From the cell containing the given text, extract its center point as [X, Y] coordinate. 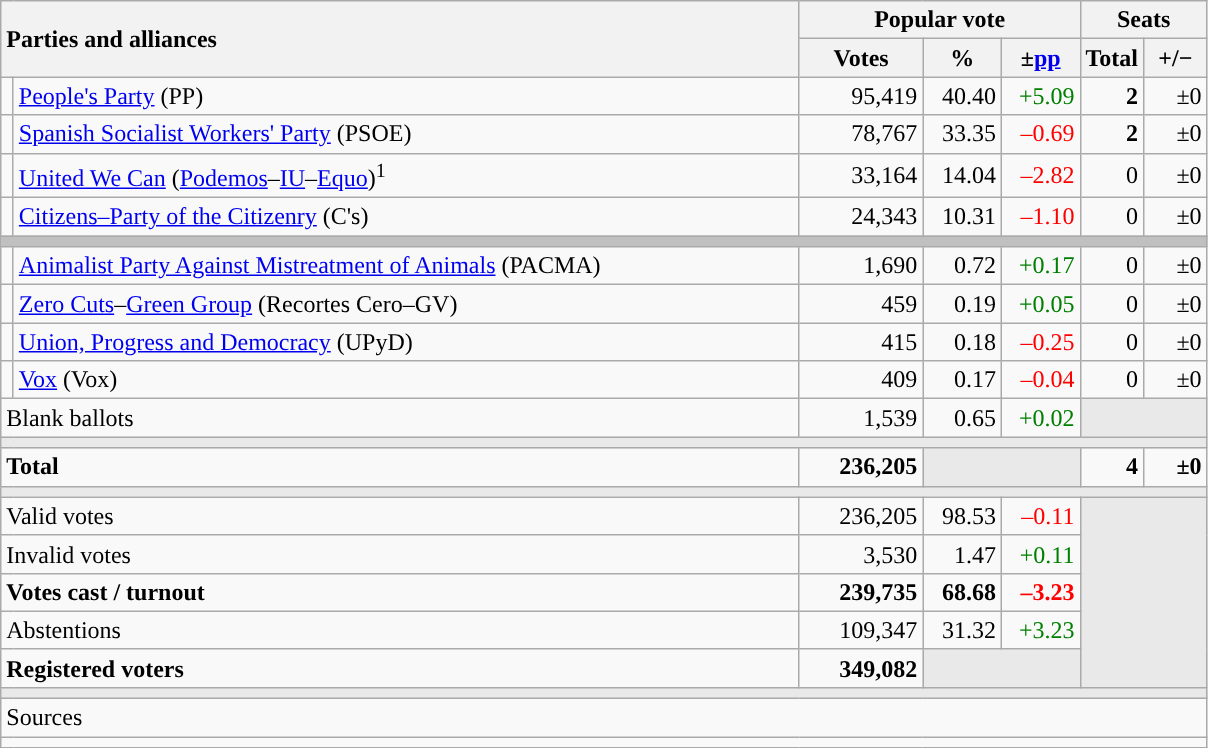
United We Can (Podemos–IU–Equo)1 [406, 176]
Registered voters [400, 668]
+0.11 [1040, 554]
0.72 [962, 266]
±pp [1040, 58]
Sources [604, 718]
Blank ballots [400, 418]
+0.02 [1040, 418]
+0.17 [1040, 266]
4 [1112, 467]
Zero Cuts–Green Group (Recortes Cero–GV) [406, 304]
0.17 [962, 380]
–0.04 [1040, 380]
+3.23 [1040, 630]
0.18 [962, 342]
Votes [861, 58]
–1.10 [1040, 217]
349,082 [861, 668]
Votes cast / turnout [400, 592]
24,343 [861, 217]
Parties and alliances [400, 39]
Abstentions [400, 630]
98.53 [962, 516]
% [962, 58]
95,419 [861, 96]
Citizens–Party of the Citizenry (C's) [406, 217]
10.31 [962, 217]
33.35 [962, 134]
0.19 [962, 304]
0.65 [962, 418]
Seats [1144, 20]
Union, Progress and Democracy (UPyD) [406, 342]
Popular vote [940, 20]
78,767 [861, 134]
1,539 [861, 418]
68.68 [962, 592]
409 [861, 380]
459 [861, 304]
–2.82 [1040, 176]
239,735 [861, 592]
31.32 [962, 630]
+0.05 [1040, 304]
–0.25 [1040, 342]
Invalid votes [400, 554]
Valid votes [400, 516]
40.40 [962, 96]
Animalist Party Against Mistreatment of Animals (PACMA) [406, 266]
–3.23 [1040, 592]
415 [861, 342]
109,347 [861, 630]
+5.09 [1040, 96]
33,164 [861, 176]
Spanish Socialist Workers' Party (PSOE) [406, 134]
1.47 [962, 554]
14.04 [962, 176]
People's Party (PP) [406, 96]
3,530 [861, 554]
Vox (Vox) [406, 380]
–0.11 [1040, 516]
+/− [1176, 58]
1,690 [861, 266]
–0.69 [1040, 134]
